Extract the (x, y) coordinate from the center of the cell holding the provided text.  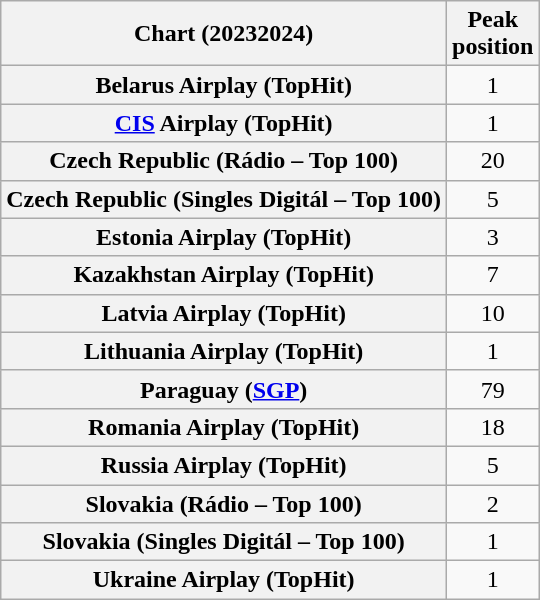
Chart (20232024) (224, 34)
Russia Airplay (TopHit) (224, 465)
3 (493, 237)
Ukraine Airplay (TopHit) (224, 580)
Paraguay (SGP) (224, 389)
Romania Airplay (TopHit) (224, 427)
Latvia Airplay (TopHit) (224, 313)
Czech Republic (Rádio – Top 100) (224, 161)
Estonia Airplay (TopHit) (224, 237)
Kazakhstan Airplay (TopHit) (224, 275)
10 (493, 313)
Lithuania Airplay (TopHit) (224, 351)
Belarus Airplay (TopHit) (224, 85)
2 (493, 503)
18 (493, 427)
Slovakia (Rádio – Top 100) (224, 503)
CIS Airplay (TopHit) (224, 123)
Czech Republic (Singles Digitál – Top 100) (224, 199)
20 (493, 161)
79 (493, 389)
7 (493, 275)
Slovakia (Singles Digitál – Top 100) (224, 542)
Peakposition (493, 34)
